Search for the cell housing the specified text and yield its (x, y) center coordinate. 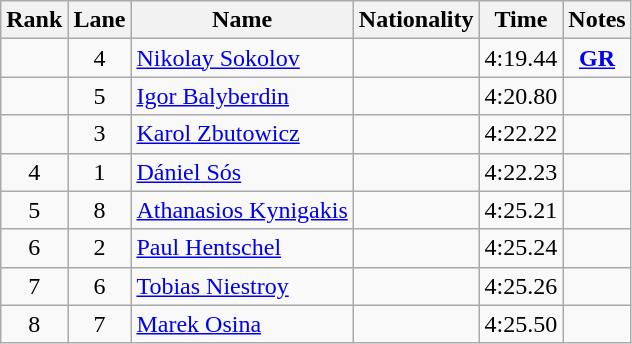
Nikolay Sokolov (242, 58)
Paul Hentschel (242, 248)
Igor Balyberdin (242, 96)
Dániel Sós (242, 172)
4:19.44 (521, 58)
Athanasios Kynigakis (242, 210)
Marek Osina (242, 324)
1 (100, 172)
4:25.50 (521, 324)
4:25.21 (521, 210)
Karol Zbutowicz (242, 134)
4:25.26 (521, 286)
GR (597, 58)
2 (100, 248)
Rank (34, 20)
4:20.80 (521, 96)
4:25.24 (521, 248)
Time (521, 20)
Nationality (416, 20)
4:22.23 (521, 172)
4:22.22 (521, 134)
Name (242, 20)
3 (100, 134)
Tobias Niestroy (242, 286)
Notes (597, 20)
Lane (100, 20)
